Detect which cell encompasses the target text, then output its [x, y] center coordinate. 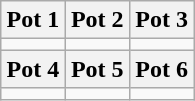
Pot 6 [161, 69]
Pot 1 [33, 20]
Pot 2 [97, 20]
Pot 4 [33, 69]
Pot 3 [161, 20]
Pot 5 [97, 69]
